Find where the given text appears and provide that cell's center as [x, y] coordinate. 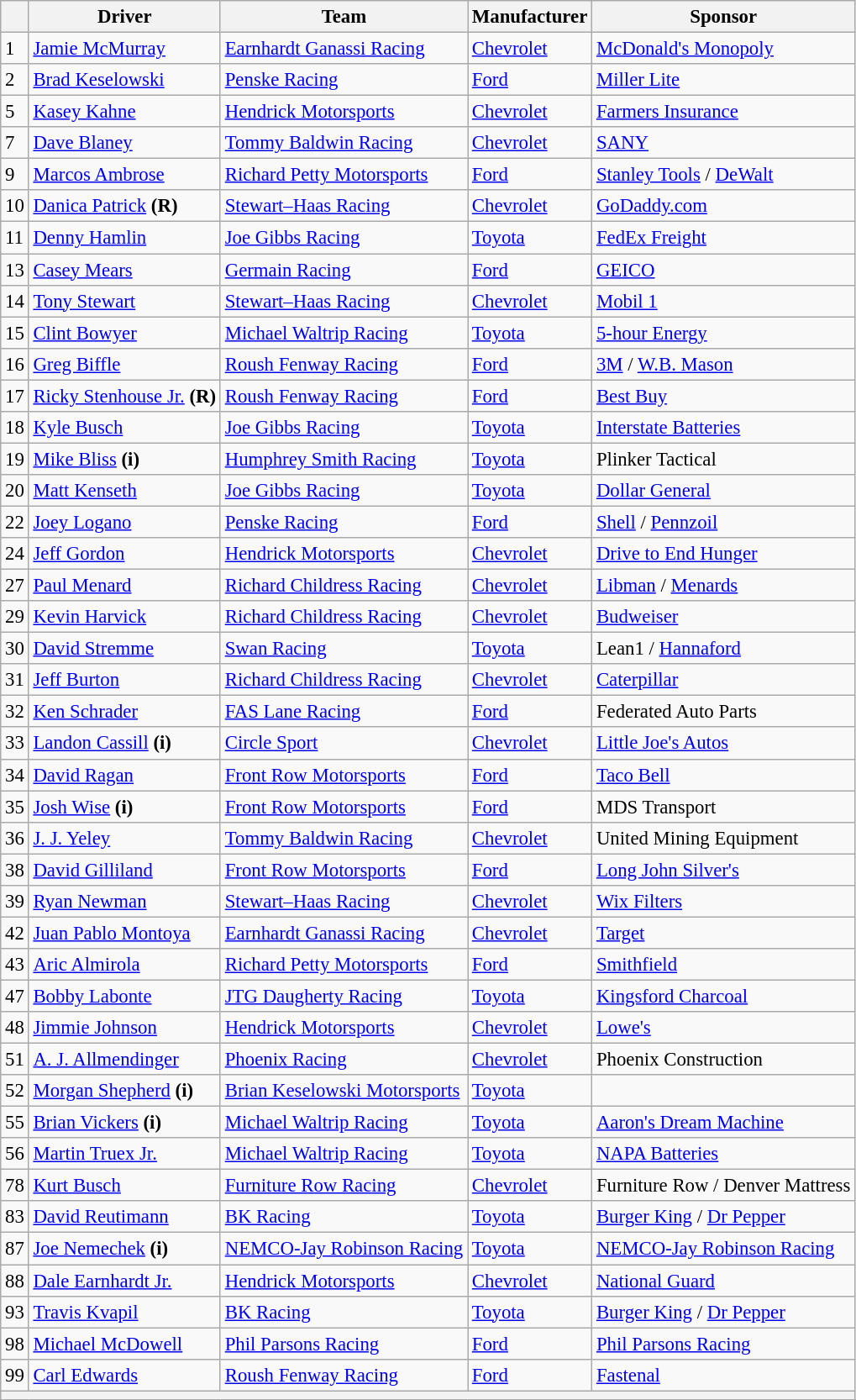
Humphrey Smith Racing [344, 459]
2 [15, 80]
Federated Auto Parts [724, 712]
NAPA Batteries [724, 1154]
3M / W.B. Mason [724, 364]
JTG Daugherty Racing [344, 996]
16 [15, 364]
Sponsor [724, 17]
30 [15, 649]
39 [15, 902]
FAS Lane Racing [344, 712]
32 [15, 712]
Phoenix Racing [344, 1060]
Tony Stewart [124, 301]
MDS Transport [724, 807]
Juan Pablo Montoya [124, 933]
Brad Keselowski [124, 80]
17 [15, 396]
Stanley Tools / DeWalt [724, 175]
Team [344, 17]
Joey Logano [124, 522]
Furniture Row / Denver Mattress [724, 1186]
Little Joe's Autos [724, 744]
Libman / Menards [724, 586]
88 [15, 1281]
Circle Sport [344, 744]
5 [15, 112]
51 [15, 1060]
43 [15, 965]
Danica Patrick (R) [124, 206]
Matt Kenseth [124, 491]
36 [15, 838]
Jeff Burton [124, 680]
Aric Almirola [124, 965]
20 [15, 491]
SANY [724, 143]
Best Buy [724, 396]
Michael McDowell [124, 1344]
Carl Edwards [124, 1375]
Dollar General [724, 491]
Farmers Insurance [724, 112]
13 [15, 270]
National Guard [724, 1281]
47 [15, 996]
Shell / Pennzoil [724, 522]
Wix Filters [724, 902]
Mobil 1 [724, 301]
Miller Lite [724, 80]
22 [15, 522]
Travis Kvapil [124, 1312]
Lean1 / Hannaford [724, 649]
87 [15, 1249]
Marcos Ambrose [124, 175]
Brian Keselowski Motorsports [344, 1091]
Fastenal [724, 1375]
Paul Menard [124, 586]
Drive to End Hunger [724, 554]
Brian Vickers (i) [124, 1123]
Joe Nemechek (i) [124, 1249]
Dale Earnhardt Jr. [124, 1281]
Kasey Kahne [124, 112]
Martin Truex Jr. [124, 1154]
19 [15, 459]
Taco Bell [724, 775]
38 [15, 870]
Casey Mears [124, 270]
Morgan Shepherd (i) [124, 1091]
Kyle Busch [124, 428]
93 [15, 1312]
Smithfield [724, 965]
GoDaddy.com [724, 206]
Driver [124, 17]
A. J. Allmendinger [124, 1060]
FedEx Freight [724, 238]
35 [15, 807]
98 [15, 1344]
Plinker Tactical [724, 459]
55 [15, 1123]
Swan Racing [344, 649]
5-hour Energy [724, 333]
Ken Schrader [124, 712]
David Stremme [124, 649]
McDonald's Monopoly [724, 49]
Mike Bliss (i) [124, 459]
David Reutimann [124, 1218]
42 [15, 933]
27 [15, 586]
Denny Hamlin [124, 238]
99 [15, 1375]
52 [15, 1091]
33 [15, 744]
9 [15, 175]
Jamie McMurray [124, 49]
Josh Wise (i) [124, 807]
7 [15, 143]
Ryan Newman [124, 902]
48 [15, 1028]
Kurt Busch [124, 1186]
78 [15, 1186]
Greg Biffle [124, 364]
14 [15, 301]
Interstate Batteries [724, 428]
18 [15, 428]
Kingsford Charcoal [724, 996]
56 [15, 1154]
29 [15, 617]
David Gilliland [124, 870]
GEICO [724, 270]
Target [724, 933]
Germain Racing [344, 270]
Lowe's [724, 1028]
Phoenix Construction [724, 1060]
David Ragan [124, 775]
31 [15, 680]
Dave Blaney [124, 143]
Kevin Harvick [124, 617]
11 [15, 238]
34 [15, 775]
10 [15, 206]
Jeff Gordon [124, 554]
15 [15, 333]
Bobby Labonte [124, 996]
United Mining Equipment [724, 838]
Furniture Row Racing [344, 1186]
Jimmie Johnson [124, 1028]
Aaron's Dream Machine [724, 1123]
83 [15, 1218]
Ricky Stenhouse Jr. (R) [124, 396]
Landon Cassill (i) [124, 744]
J. J. Yeley [124, 838]
Clint Bowyer [124, 333]
Long John Silver's [724, 870]
24 [15, 554]
1 [15, 49]
Caterpillar [724, 680]
Budweiser [724, 617]
Manufacturer [529, 17]
